Detect which cell encompasses the target text, then output its [X, Y] center coordinate. 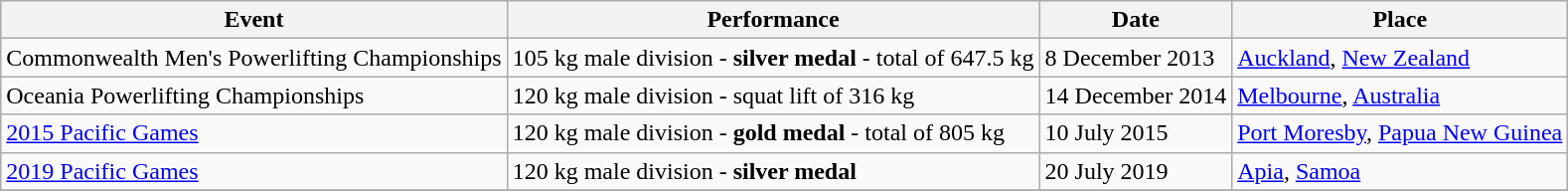
Event [254, 20]
Place [1400, 20]
20 July 2019 [1136, 171]
105 kg male division - silver medal - total of 647.5 kg [773, 58]
120 kg male division - gold medal - total of 805 kg [773, 133]
10 July 2015 [1136, 133]
2019 Pacific Games [254, 171]
Apia, Samoa [1400, 171]
Port Moresby, Papua New Guinea [1400, 133]
Melbourne, Australia [1400, 95]
Commonwealth Men's Powerlifting Championships [254, 58]
14 December 2014 [1136, 95]
2015 Pacific Games [254, 133]
Oceania Powerlifting Championships [254, 95]
120 kg male division - squat lift of 316 kg [773, 95]
Date [1136, 20]
120 kg male division - silver medal [773, 171]
Auckland, New Zealand [1400, 58]
8 December 2013 [1136, 58]
Performance [773, 20]
